Pinpoint the cell where the given text exists, returning its [X, Y] midpoint coordinate. 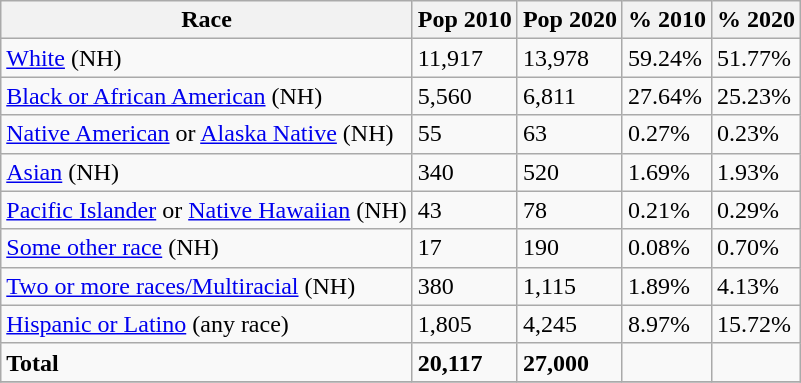
27,000 [570, 362]
15.72% [756, 324]
78 [570, 210]
1,115 [570, 286]
0.70% [756, 248]
17 [464, 248]
0.21% [666, 210]
1,805 [464, 324]
520 [570, 172]
0.08% [666, 248]
Pacific Islander or Native Hawaiian (NH) [207, 210]
% 2010 [666, 20]
% 2020 [756, 20]
1.93% [756, 172]
Pop 2010 [464, 20]
63 [570, 134]
20,117 [464, 362]
4.13% [756, 286]
8.97% [666, 324]
11,917 [464, 58]
340 [464, 172]
Race [207, 20]
59.24% [666, 58]
1.69% [666, 172]
6,811 [570, 96]
51.77% [756, 58]
Black or African American (NH) [207, 96]
Total [207, 362]
4,245 [570, 324]
Pop 2020 [570, 20]
1.89% [666, 286]
5,560 [464, 96]
190 [570, 248]
Some other race (NH) [207, 248]
25.23% [756, 96]
Two or more races/Multiracial (NH) [207, 286]
White (NH) [207, 58]
43 [464, 210]
Hispanic or Latino (any race) [207, 324]
55 [464, 134]
0.29% [756, 210]
Native American or Alaska Native (NH) [207, 134]
380 [464, 286]
27.64% [666, 96]
Asian (NH) [207, 172]
13,978 [570, 58]
0.27% [666, 134]
0.23% [756, 134]
